Return the (X, Y) coordinate for the center point of the cell that contains the specified text.  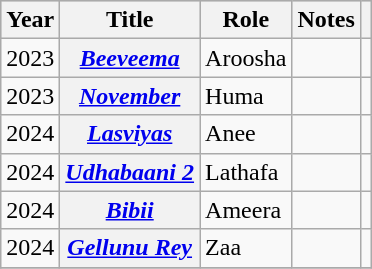
Title (130, 20)
Notes (326, 20)
Year (30, 20)
Udhabaani 2 (130, 172)
Aroosha (246, 58)
Bibii (130, 210)
Ameera (246, 210)
Huma (246, 96)
Zaa (246, 248)
Role (246, 20)
Gellunu Rey (130, 248)
Beeveema (130, 58)
Lasviyas (130, 134)
November (130, 96)
Anee (246, 134)
Lathafa (246, 172)
